From the cell containing the given text, extract its center point as (x, y) coordinate. 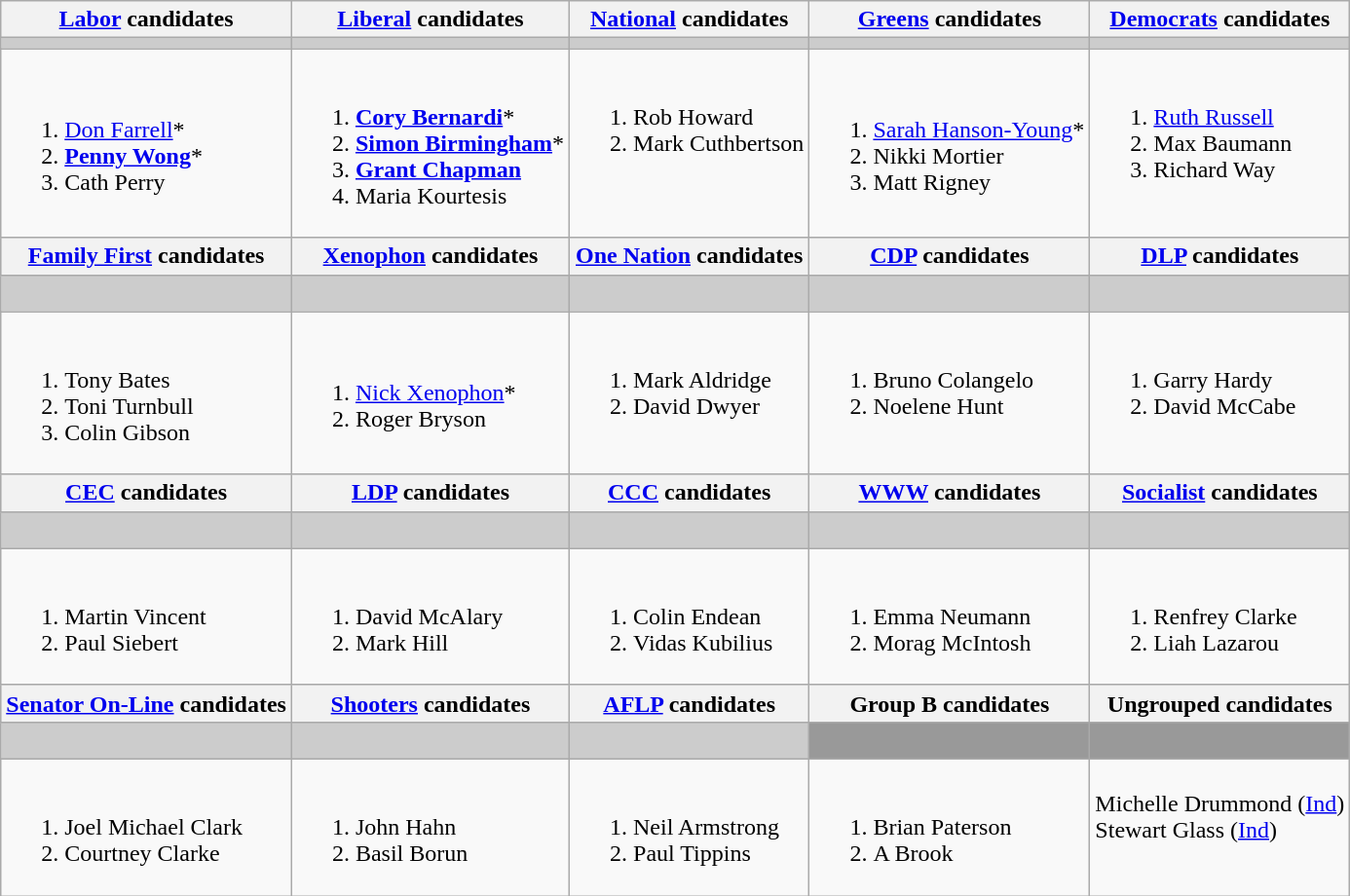
DLP candidates (1219, 256)
Greens candidates (950, 19)
Brian PatersonA Brook (950, 827)
Renfrey ClarkeLiah Lazarou (1219, 616)
Family First candidates (146, 256)
Joel Michael ClarkCourtney Clarke (146, 827)
CEC candidates (146, 493)
Democrats candidates (1219, 19)
LDP candidates (431, 493)
WWW candidates (950, 493)
Bruno ColangeloNoelene Hunt (950, 393)
CCC candidates (690, 493)
Ruth RussellMax BaumannRichard Way (1219, 143)
Emma NeumannMorag McIntosh (950, 616)
Socialist candidates (1219, 493)
Michelle Drummond (Ind) Stewart Glass (Ind) (1219, 827)
Ungrouped candidates (1219, 703)
Group B candidates (950, 703)
AFLP candidates (690, 703)
Labor candidates (146, 19)
John HahnBasil Borun (431, 827)
Garry HardyDavid McCabe (1219, 393)
Sarah Hanson-Young*Nikki MortierMatt Rigney (950, 143)
CDP candidates (950, 256)
Senator On-Line candidates (146, 703)
Nick Xenophon*Roger Bryson (431, 393)
David McAlaryMark Hill (431, 616)
Liberal candidates (431, 19)
Tony BatesToni TurnbullColin Gibson (146, 393)
Don Farrell*Penny Wong*Cath Perry (146, 143)
Xenophon candidates (431, 256)
One Nation candidates (690, 256)
Neil ArmstrongPaul Tippins (690, 827)
Martin VincentPaul Siebert (146, 616)
Shooters candidates (431, 703)
Rob HowardMark Cuthbertson (690, 143)
National candidates (690, 19)
Cory Bernardi*Simon Birmingham*Grant ChapmanMaria Kourtesis (431, 143)
Mark AldridgeDavid Dwyer (690, 393)
Colin EndeanVidas Kubilius (690, 616)
